For the text-containing cell, return its midpoint in (x, y) coordinate format. 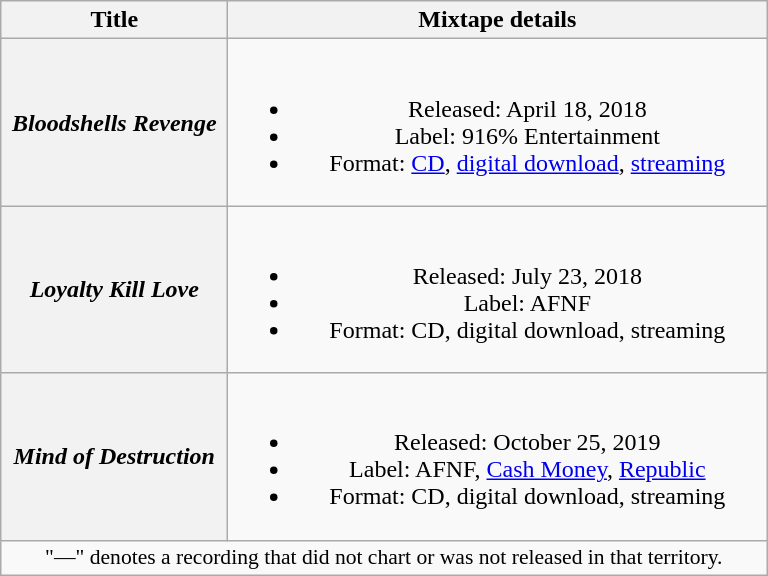
Released: April 18, 2018Label: 916% EntertainmentFormat: CD, digital download, streaming (498, 122)
Mixtape details (498, 20)
Bloodshells Revenge (114, 122)
Loyalty Kill Love (114, 290)
Released: October 25, 2019Label: AFNF, Cash Money, RepublicFormat: CD, digital download, streaming (498, 456)
Released: July 23, 2018Label: AFNFFormat: CD, digital download, streaming (498, 290)
Title (114, 20)
"—" denotes a recording that did not chart or was not released in that territory. (384, 558)
Mind of Destruction (114, 456)
